Extract the [x, y] coordinate from the center of the cell holding the provided text.  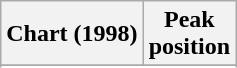
Chart (1998) [72, 34]
Peakposition [189, 34]
